Return the [x, y] coordinate for the center point of the cell that contains the specified text.  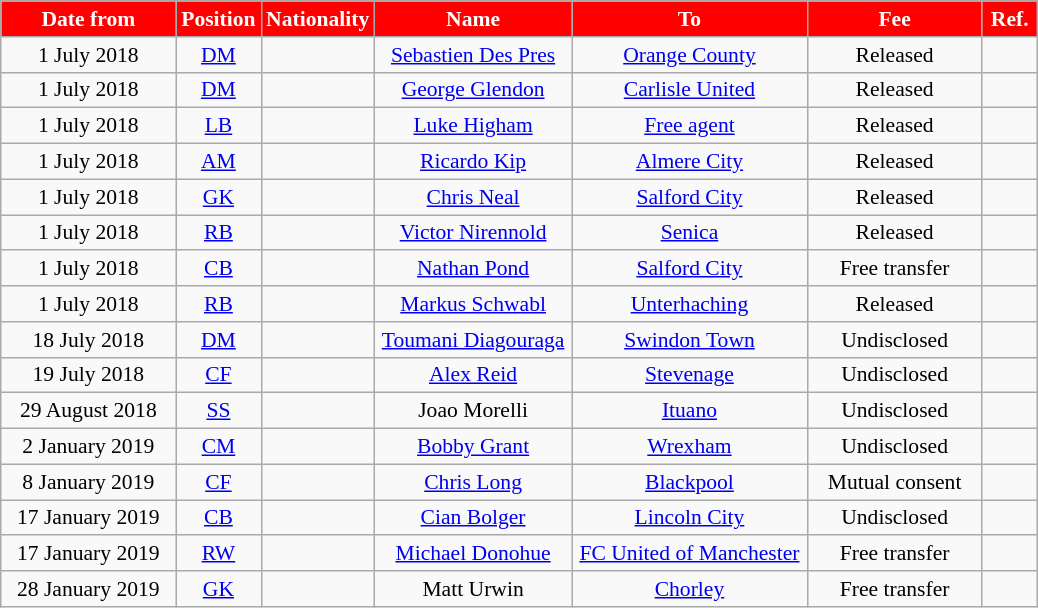
2 January 2019 [88, 447]
Ituano [690, 411]
SS [218, 411]
Cian Bolger [473, 518]
Alex Reid [473, 375]
Unterhaching [690, 304]
LB [218, 126]
Chris Neal [473, 197]
Fee [894, 19]
Chorley [690, 589]
Joao Morelli [473, 411]
Wrexham [690, 447]
AM [218, 162]
Orange County [690, 55]
George Glendon [473, 90]
Ref. [1010, 19]
Bobby Grant [473, 447]
Chris Long [473, 482]
8 January 2019 [88, 482]
FC United of Manchester [690, 554]
To [690, 19]
Carlisle United [690, 90]
28 January 2019 [88, 589]
Stevenage [690, 375]
Luke Higham [473, 126]
Senica [690, 233]
Position [218, 19]
Blackpool [690, 482]
Almere City [690, 162]
Markus Schwabl [473, 304]
Ricardo Kip [473, 162]
Toumani Diagouraga [473, 340]
Victor Nirennold [473, 233]
Nationality [318, 19]
Michael Donohue [473, 554]
Date from [88, 19]
Lincoln City [690, 518]
Free agent [690, 126]
Mutual consent [894, 482]
RW [218, 554]
29 August 2018 [88, 411]
18 July 2018 [88, 340]
Sebastien Des Pres [473, 55]
19 July 2018 [88, 375]
Nathan Pond [473, 269]
CM [218, 447]
Matt Urwin [473, 589]
Swindon Town [690, 340]
Name [473, 19]
